Determine the [x, y] coordinate at the center of the cell enclosing the given text.  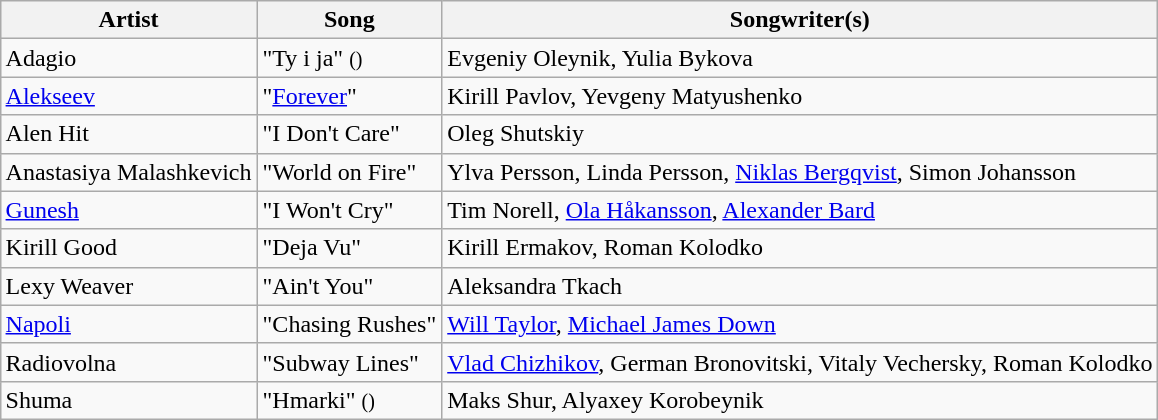
"Chasing Rushes" [350, 324]
"Hmarki" () [350, 400]
Maks Shur, Alyaxey Korobeynik [800, 400]
Oleg Shutskiy [800, 134]
Kirill Good [128, 248]
"World on Fire" [350, 172]
Alekseev [128, 96]
Kirill Ermakov, Roman Kolodko [800, 248]
Vlad Chizhikov, German Bronovitski, Vitaly Vechersky, Roman Kolodko [800, 362]
Alen Hit [128, 134]
"I Won't Cry" [350, 210]
Radiovolna [128, 362]
Song [350, 20]
Kirill Pavlov, Yevgeny Matyushenko [800, 96]
Aleksandra Tkach [800, 286]
Adagio [128, 58]
Lexy Weaver [128, 286]
"I Don't Care" [350, 134]
Anastasiya Malashkevich [128, 172]
"Ty i ja" () [350, 58]
Gunesh [128, 210]
"Subway Lines" [350, 362]
Evgeniy Oleynik, Yulia Bykova [800, 58]
Tim Norell, Ola Håkansson, Alexander Bard [800, 210]
Will Taylor, Michael James Down [800, 324]
Shuma [128, 400]
"Ain't You" [350, 286]
Napoli [128, 324]
Songwriter(s) [800, 20]
Ylva Persson, Linda Persson, Niklas Bergqvist, Simon Johansson [800, 172]
"Deja Vu" [350, 248]
Artist [128, 20]
"Forever" [350, 96]
